Pinpoint the cell where the given text exists, returning its (x, y) midpoint coordinate. 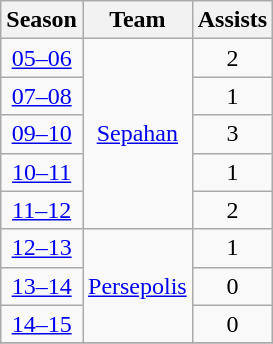
12–13 (42, 248)
Season (42, 20)
09–10 (42, 134)
Assists (232, 20)
13–14 (42, 286)
Persepolis (137, 286)
Sepahan (137, 134)
11–12 (42, 210)
3 (232, 134)
07–08 (42, 96)
10–11 (42, 172)
05–06 (42, 58)
Team (137, 20)
14–15 (42, 324)
